Extract the (X, Y) coordinate from the center of the cell holding the provided text.  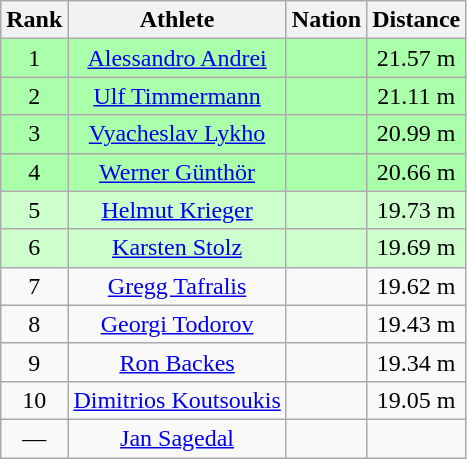
— (34, 438)
21.57 m (416, 58)
6 (34, 248)
4 (34, 172)
Georgi Todorov (177, 324)
1 (34, 58)
Jan Sagedal (177, 438)
Ron Backes (177, 362)
Athlete (177, 20)
10 (34, 400)
5 (34, 210)
21.11 m (416, 96)
8 (34, 324)
Helmut Krieger (177, 210)
19.69 m (416, 248)
Gregg Tafralis (177, 286)
Alessandro Andrei (177, 58)
Dimitrios Koutsoukis (177, 400)
19.62 m (416, 286)
2 (34, 96)
Werner Günthör (177, 172)
Nation (326, 20)
19.34 m (416, 362)
20.99 m (416, 134)
Karsten Stolz (177, 248)
Distance (416, 20)
Ulf Timmermann (177, 96)
19.05 m (416, 400)
19.43 m (416, 324)
7 (34, 286)
19.73 m (416, 210)
9 (34, 362)
Rank (34, 20)
20.66 m (416, 172)
Vyacheslav Lykho (177, 134)
3 (34, 134)
